From the cell containing the given text, extract its center point as [x, y] coordinate. 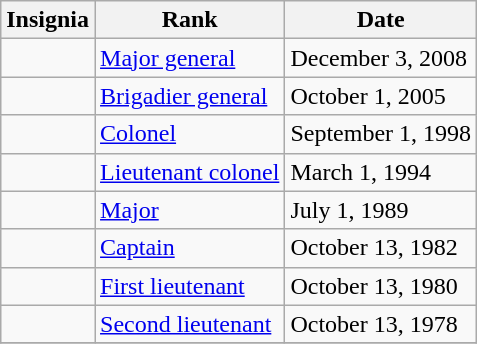
Colonel [190, 134]
Second lieutenant [190, 324]
Date [381, 20]
March 1, 1994 [381, 172]
Major [190, 210]
December 3, 2008 [381, 58]
September 1, 1998 [381, 134]
First lieutenant [190, 286]
October 1, 2005 [381, 96]
October 13, 1980 [381, 286]
Captain [190, 248]
October 13, 1982 [381, 248]
Insignia [48, 20]
Rank [190, 20]
Lieutenant colonel [190, 172]
July 1, 1989 [381, 210]
Major general [190, 58]
October 13, 1978 [381, 324]
Brigadier general [190, 96]
